Find where the given text appears and provide that cell's center as [X, Y] coordinate. 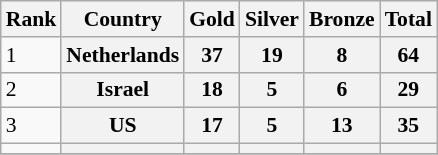
13 [342, 126]
8 [342, 55]
6 [342, 90]
18 [212, 90]
17 [212, 126]
US [122, 126]
Silver [272, 19]
Rank [32, 19]
1 [32, 55]
2 [32, 90]
19 [272, 55]
64 [408, 55]
Total [408, 19]
Israel [122, 90]
37 [212, 55]
29 [408, 90]
Bronze [342, 19]
35 [408, 126]
Country [122, 19]
Netherlands [122, 55]
Gold [212, 19]
3 [32, 126]
